From the cell containing the given text, extract its center point as [x, y] coordinate. 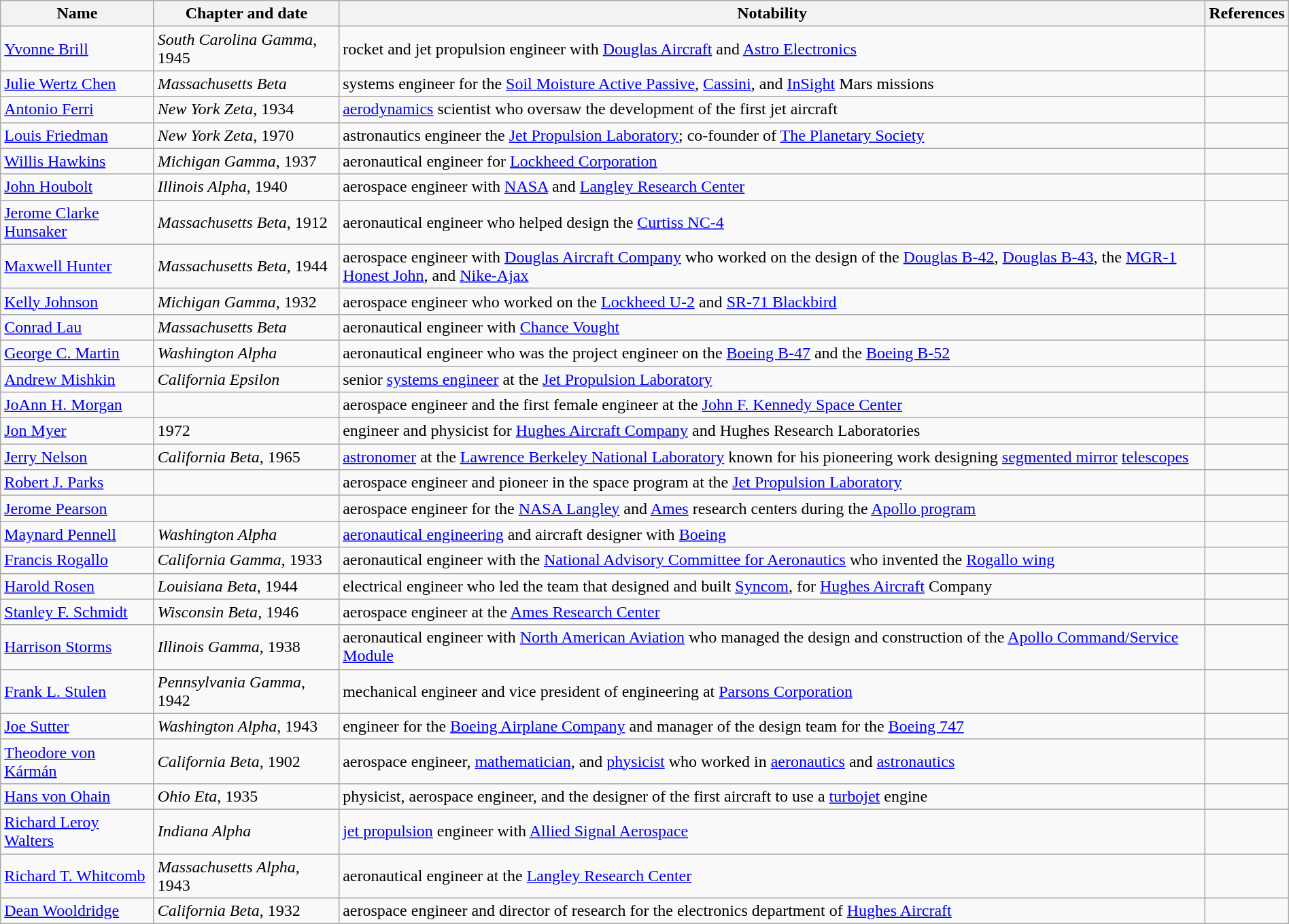
aerospace engineer for the NASA Langley and Ames research centers during the Apollo program [772, 509]
Richard Leroy Walters [78, 831]
Stanley F. Schmidt [78, 612]
aerospace engineer, mathematician, and physicist who worked in aeronautics and astronautics [772, 762]
Massachusetts Beta, 1944 [246, 267]
Robert J. Parks [78, 483]
1972 [246, 431]
Conrad Lau [78, 327]
George C. Martin [78, 353]
senior systems engineer at the Jet Propulsion Laboratory [772, 379]
Michigan Gamma, 1932 [246, 301]
California Epsilon [246, 379]
astronomer at the Lawrence Berkeley National Laboratory known for his pioneering work designing segmented mirror telescopes [772, 457]
Theodore von Kármán [78, 762]
engineer for the Boeing Airplane Company and manager of the design team for the Boeing 747 [772, 726]
aeronautical engineer who was the project engineer on the Boeing B-47 and the Boeing B-52 [772, 353]
aeronautical engineer with the National Advisory Committee for Aeronautics who invented the Rogallo wing [772, 560]
Massachusetts Alpha, 1943 [246, 876]
New York Zeta, 1934 [246, 109]
aeronautical engineer at the Langley Research Center [772, 876]
Ohio Eta, 1935 [246, 796]
Willis Hawkins [78, 161]
Massachusetts Beta, 1912 [246, 222]
engineer and physicist for Hughes Aircraft Company and Hughes Research Laboratories [772, 431]
aerospace engineer with NASA and Langley Research Center [772, 187]
aeronautical engineer with North American Aviation who managed the design and construction of the Apollo Command/Service Module [772, 647]
Jerome Clarke Hunsaker [78, 222]
Harold Rosen [78, 586]
Michigan Gamma, 1937 [246, 161]
Maynard Pennell [78, 534]
astronautics engineer the Jet Propulsion Laboratory; co-founder of The Planetary Society [772, 135]
aeronautical engineer who helped design the Curtiss NC-4 [772, 222]
aeronautical engineering and aircraft designer with Boeing [772, 534]
aeronautical engineer for Lockheed Corporation [772, 161]
Pennsylvania Gamma, 1942 [246, 691]
JoAnn H. Morgan [78, 405]
Francis Rogallo [78, 560]
Andrew Mishkin [78, 379]
California Beta, 1965 [246, 457]
aerospace engineer at the Ames Research Center [772, 612]
California Beta, 1902 [246, 762]
systems engineer for the Soil Moisture Active Passive, Cassini, and InSight Mars missions [772, 84]
aerospace engineer and the first female engineer at the John F. Kennedy Space Center [772, 405]
Louis Friedman [78, 135]
California Beta, 1932 [246, 911]
Yvonne Brill [78, 49]
aerospace engineer and pioneer in the space program at the Jet Propulsion Laboratory [772, 483]
aerospace engineer with Douglas Aircraft Company who worked on the design of the Douglas B-42, Douglas B-43, the MGR-1 Honest John, and Nike-Ajax [772, 267]
Illinois Alpha, 1940 [246, 187]
John Houbolt [78, 187]
Maxwell Hunter [78, 267]
Illinois Gamma, 1938 [246, 647]
aerodynamics scientist who oversaw the development of the first jet aircraft [772, 109]
Harrison Storms [78, 647]
aerospace engineer and director of research for the electronics department of Hughes Aircraft [772, 911]
Wisconsin Beta, 1946 [246, 612]
physicist, aerospace engineer, and the designer of the first aircraft to use a turbojet engine [772, 796]
Kelly Johnson [78, 301]
Notability [772, 14]
Indiana Alpha [246, 831]
aerospace engineer who worked on the Lockheed U-2 and SR-71 Blackbird [772, 301]
Jerry Nelson [78, 457]
Hans von Ohain [78, 796]
Washington Alpha, 1943 [246, 726]
aeronautical engineer with Chance Vought [772, 327]
Julie Wertz Chen [78, 84]
Chapter and date [246, 14]
Joe Sutter [78, 726]
References [1247, 14]
California Gamma, 1933 [246, 560]
mechanical engineer and vice president of engineering at Parsons Corporation [772, 691]
rocket and jet propulsion engineer with Douglas Aircraft and Astro Electronics [772, 49]
Richard T. Whitcomb [78, 876]
Antonio Ferri [78, 109]
Name [78, 14]
electrical engineer who led the team that designed and built Syncom, for Hughes Aircraft Company [772, 586]
jet propulsion engineer with Allied Signal Aerospace [772, 831]
New York Zeta, 1970 [246, 135]
Jon Myer [78, 431]
Louisiana Beta, 1944 [246, 586]
Jerome Pearson [78, 509]
South Carolina Gamma, 1945 [246, 49]
Frank L. Stulen [78, 691]
Dean Wooldridge [78, 911]
